Output the [X, Y] coordinate of the center of the cell containing the given text.  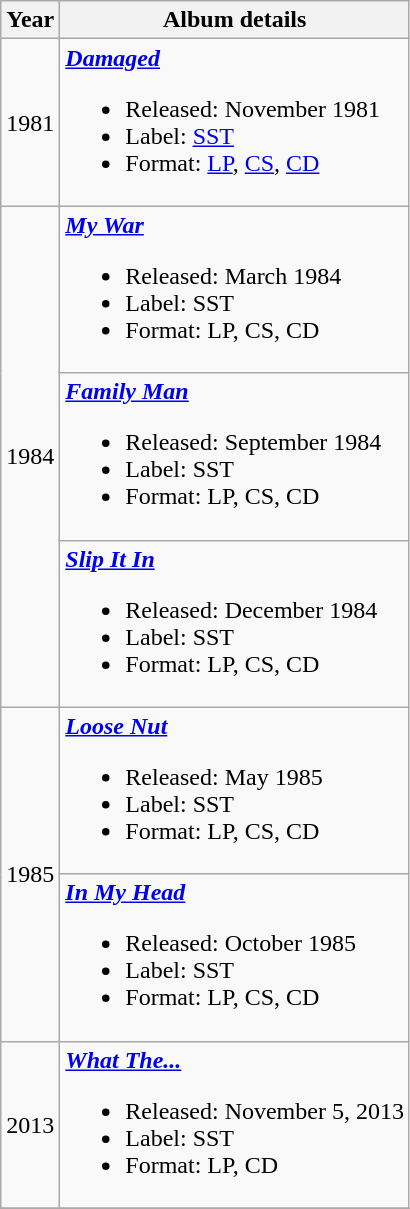
In My HeadReleased: October 1985Label: SSTFormat: LP, CS, CD [235, 958]
1984 [30, 456]
Family ManReleased: September 1984Label: SSTFormat: LP, CS, CD [235, 456]
My WarReleased: March 1984Label: SSTFormat: LP, CS, CD [235, 290]
DamagedReleased: November 1981Label: SSTFormat: LP, CS, CD [235, 122]
1981 [30, 122]
1985 [30, 874]
Loose NutReleased: May 1985Label: SSTFormat: LP, CS, CD [235, 790]
Slip It InReleased: December 1984Label: SSTFormat: LP, CS, CD [235, 624]
2013 [30, 1124]
Album details [235, 20]
Year [30, 20]
What The...Released: November 5, 2013Label: SSTFormat: LP, CD [235, 1124]
